From the cell containing the given text, extract its center point as (x, y) coordinate. 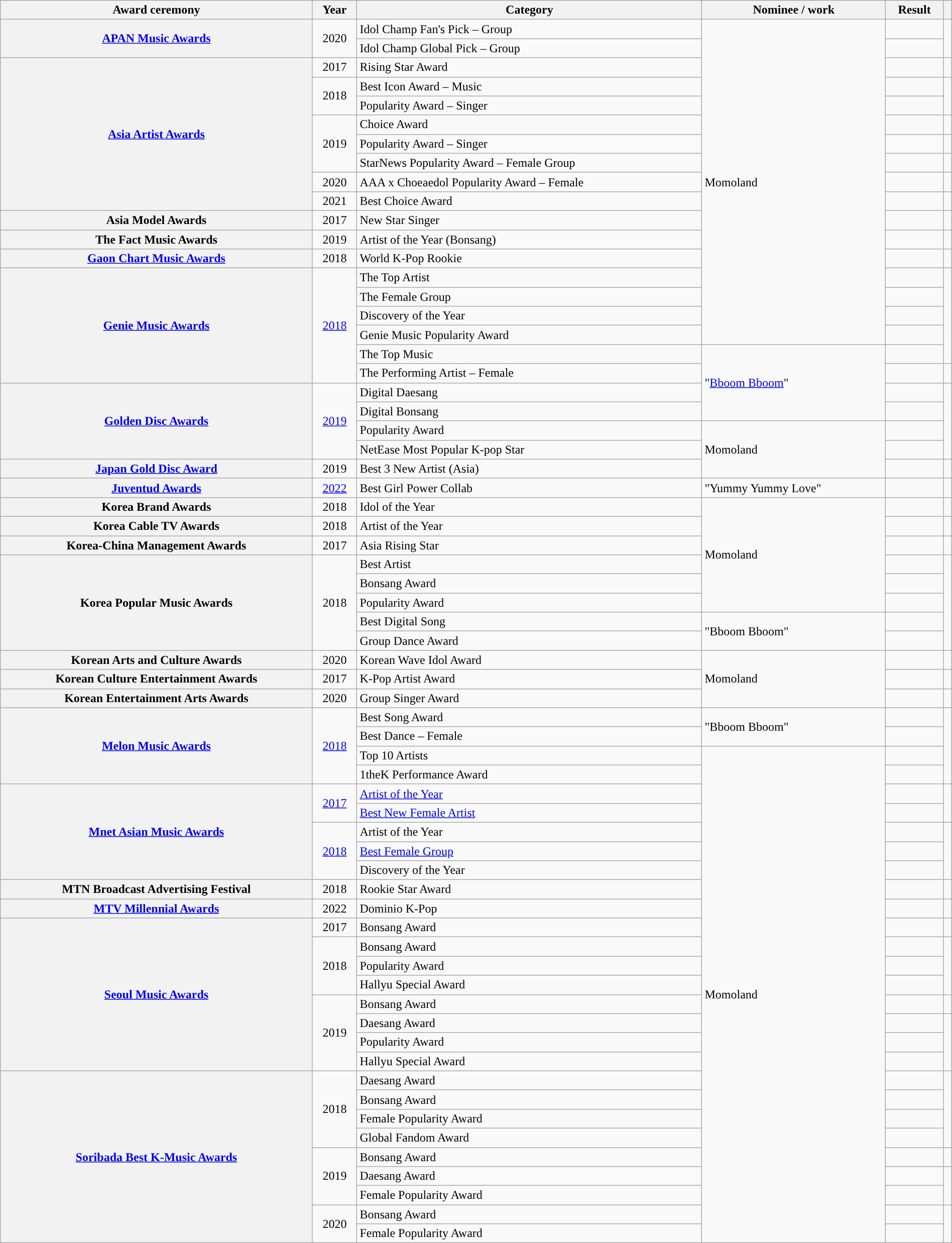
The Performing Artist – Female (529, 373)
Rookie Star Award (529, 889)
Korea Cable TV Awards (157, 526)
Idol of the Year (529, 507)
Asia Rising Star (529, 545)
Golden Disc Awards (157, 421)
Asia Artist Awards (157, 134)
Best Dance – Female (529, 736)
Rising Star Award (529, 67)
Nominee / work (794, 10)
The Top Music (529, 354)
Digital Bonsang (529, 411)
2021 (334, 201)
Top 10 Artists (529, 755)
The Top Artist (529, 278)
Global Fandom Award (529, 1138)
1theK Performance Award (529, 774)
Korean Arts and Culture Awards (157, 660)
Best Song Award (529, 717)
Best Digital Song (529, 622)
Korean Wave Idol Award (529, 660)
Soribada Best K-Music Awards (157, 1157)
Group Dance Award (529, 641)
Juventud Awards (157, 488)
MTV Millennial Awards (157, 909)
Best New Female Artist (529, 813)
Best Icon Award – Music (529, 86)
Japan Gold Disc Award (157, 469)
Seoul Music Awards (157, 994)
Gaon Chart Music Awards (157, 259)
Year (334, 10)
Korean Culture Entertainment Awards (157, 679)
NetEase Most Popular K-pop Star (529, 449)
Korea Brand Awards (157, 507)
Asia Model Awards (157, 220)
Best Artist (529, 564)
New Star Singer (529, 220)
Melon Music Awards (157, 746)
K-Pop Artist Award (529, 679)
APAN Music Awards (157, 39)
Artist of the Year (Bonsang) (529, 240)
Group Singer Award (529, 698)
"Yummy Yummy Love" (794, 488)
The Fact Music Awards (157, 240)
Best Girl Power Collab (529, 488)
World K-Pop Rookie (529, 259)
Genie Music Popularity Award (529, 335)
Result (915, 10)
Category (529, 10)
MTN Broadcast Advertising Festival (157, 889)
Best Female Group (529, 851)
Korean Entertainment Arts Awards (157, 698)
Choice Award (529, 125)
Best Choice Award (529, 201)
Genie Music Awards (157, 325)
Best 3 New Artist (Asia) (529, 469)
Mnet Asian Music Awards (157, 832)
Korea-China Management Awards (157, 545)
Idol Champ Global Pick – Group (529, 48)
Dominio K-Pop (529, 909)
AAA x Choeaedol Popularity Award – Female (529, 182)
Digital Daesang (529, 392)
Award ceremony (157, 10)
The Female Group (529, 297)
StarNews Popularity Award – Female Group (529, 163)
Korea Popular Music Awards (157, 603)
Idol Champ Fan's Pick – Group (529, 29)
